For the text-containing cell, return its midpoint in [x, y] coordinate format. 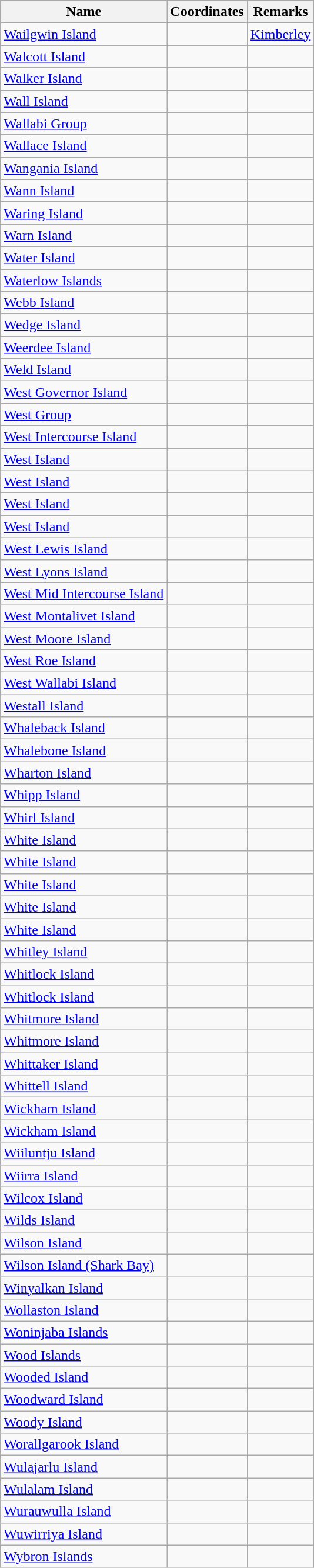
Wallabi Group [83, 124]
West Lewis Island [83, 549]
Walker Island [83, 79]
West Intercourse Island [83, 437]
Woodward Island [83, 1400]
Remarks [280, 12]
Whipp Island [83, 795]
Wollaston Island [83, 1310]
West Lyons Island [83, 571]
Whitley Island [83, 952]
West Wallabi Island [83, 683]
Wallace Island [83, 146]
Weld Island [83, 370]
Water Island [83, 258]
West Moore Island [83, 638]
Wuwirriya Island [83, 1534]
Webb Island [83, 303]
West Mid Intercourse Island [83, 593]
Waring Island [83, 213]
Wall Island [83, 101]
Wann Island [83, 191]
Name [83, 12]
Kimberley [280, 34]
Wybron Islands [83, 1556]
Woody Island [83, 1422]
West Roe Island [83, 661]
Walcott Island [83, 56]
West Group [83, 415]
Wiiluntju Island [83, 1153]
Wurauwulla Island [83, 1512]
Wiirra Island [83, 1176]
Wailgwin Island [83, 34]
Wilson Island [83, 1243]
Warn Island [83, 235]
Waterlow Islands [83, 281]
Whaleback Island [83, 728]
Winyalkan Island [83, 1287]
Whalebone Island [83, 750]
Whittell Island [83, 1086]
Woninjaba Islands [83, 1332]
Wulajarlu Island [83, 1467]
Wharton Island [83, 773]
Whittaker Island [83, 1064]
West Montalivet Island [83, 616]
Wood Islands [83, 1355]
Wooded Island [83, 1377]
Westall Island [83, 706]
Wilson Island (Shark Bay) [83, 1265]
West Governor Island [83, 392]
Wangania Island [83, 168]
Wilds Island [83, 1220]
Wedge Island [83, 325]
Wulalam Island [83, 1489]
Worallgarook Island [83, 1444]
Wilcox Island [83, 1198]
Weerdee Island [83, 348]
Whirl Island [83, 818]
Coordinates [207, 12]
